Pinpoint the cell where the given text exists, returning its [x, y] midpoint coordinate. 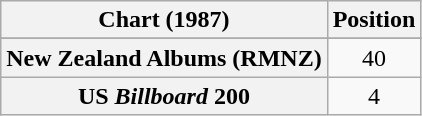
40 [374, 58]
Position [374, 20]
Chart (1987) [164, 20]
New Zealand Albums (RMNZ) [164, 58]
4 [374, 96]
US Billboard 200 [164, 96]
